For the text-containing cell, return its midpoint in [x, y] coordinate format. 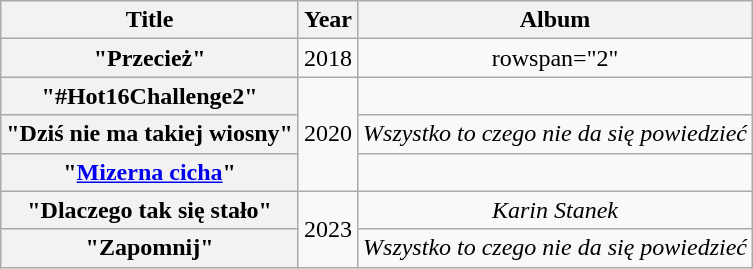
"Dlaczego tak się stało" [150, 210]
Karin Stanek [556, 210]
Year [328, 20]
"Mizerna cicha" [150, 172]
"Dziś nie ma takiej wiosny" [150, 134]
"Przecież" [150, 58]
Title [150, 20]
2018 [328, 58]
"Zapomnij" [150, 248]
2020 [328, 134]
Album [556, 20]
rowspan="2" [556, 58]
"#Hot16Challenge2" [150, 96]
2023 [328, 229]
